From the cell containing the given text, extract its center point as (x, y) coordinate. 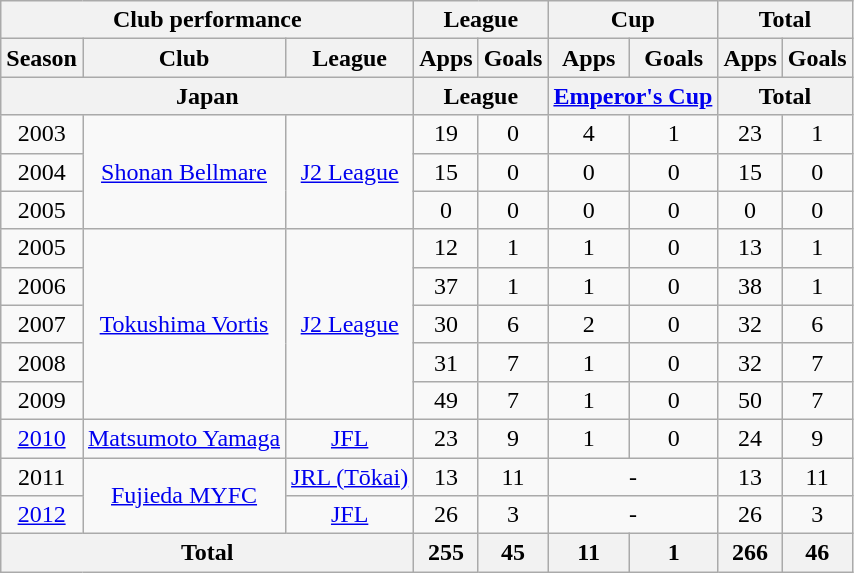
266 (750, 553)
2004 (42, 172)
38 (750, 286)
4 (589, 134)
37 (446, 286)
24 (750, 438)
2003 (42, 134)
Fujieda MYFC (184, 496)
Emperor's Cup (633, 96)
50 (750, 400)
2006 (42, 286)
Club (184, 58)
Shonan Bellmare (184, 172)
2011 (42, 477)
Season (42, 58)
2010 (42, 438)
2008 (42, 362)
Matsumoto Yamaga (184, 438)
31 (446, 362)
30 (446, 324)
Club performance (208, 20)
Cup (633, 20)
2009 (42, 400)
45 (513, 553)
Tokushima Vortis (184, 324)
JRL (Tōkai) (350, 477)
19 (446, 134)
255 (446, 553)
2012 (42, 515)
2007 (42, 324)
12 (446, 248)
46 (817, 553)
49 (446, 400)
Japan (208, 96)
2 (589, 324)
